Output the [X, Y] coordinate of the center of the cell containing the given text.  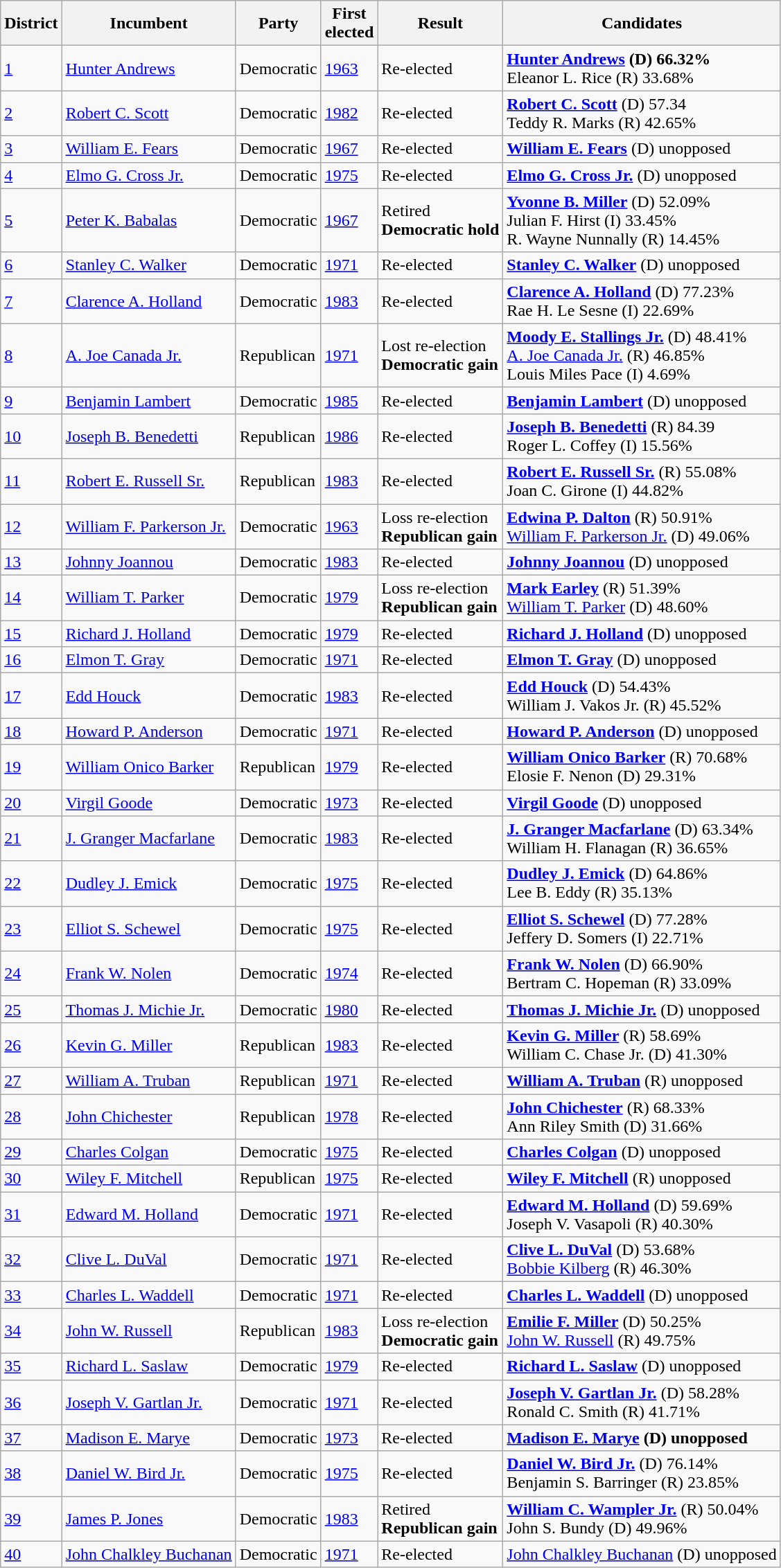
Joseph B. Benedetti [148, 436]
1974 [349, 974]
Party [279, 24]
39 [31, 1518]
Richard J. Holland [148, 634]
Clive L. DuVal (D) 53.68%Bobbie Kilberg (R) 46.30% [642, 1259]
Daniel W. Bird Jr. [148, 1474]
Virgil Goode [148, 803]
Thomas J. Michie Jr. (D) unopposed [642, 1009]
26 [31, 1044]
32 [31, 1259]
William E. Fears (D) unopposed [642, 149]
William Onico Barker (R) 70.68%Elosie F. Nenon (D) 29.31% [642, 767]
William A. Truban (R) unopposed [642, 1080]
34 [31, 1331]
8 [31, 355]
33 [31, 1295]
Lost re-electionDemocratic gain [441, 355]
Wiley F. Mitchell (R) unopposed [642, 1179]
22 [31, 884]
Candidates [642, 24]
William A. Truban [148, 1080]
Stanley C. Walker (D) unopposed [642, 265]
10 [31, 436]
1986 [349, 436]
27 [31, 1080]
Wiley F. Mitchell [148, 1179]
A. Joe Canada Jr. [148, 355]
Johnny Joannou (D) unopposed [642, 562]
Clive L. DuVal [148, 1259]
Benjamin Lambert [148, 400]
31 [31, 1215]
16 [31, 660]
25 [31, 1009]
RetiredDemocratic hold [441, 220]
Robert C. Scott [148, 114]
Elliot S. Schewel (D) 77.28%Jeffery D. Somers (I) 22.71% [642, 928]
Emilie F. Miller (D) 50.25%John W. Russell (R) 49.75% [642, 1331]
23 [31, 928]
5 [31, 220]
Frank W. Nolen [148, 974]
Clarence A. Holland (D) 77.23%Rae H. Le Sesne (I) 22.69% [642, 301]
William C. Wampler Jr. (R) 50.04% John S. Bundy (D) 49.96% [642, 1518]
Robert C. Scott (D) 57.34Teddy R. Marks (R) 42.65% [642, 114]
15 [31, 634]
Kevin G. Miller [148, 1044]
Loss re-electionDemocratic gain [441, 1331]
21 [31, 838]
Edward M. Holland [148, 1215]
Robert E. Russell Sr. (R) 55.08%Joan C. Girone (I) 44.82% [642, 481]
Charles L. Waddell [148, 1295]
Virgil Goode (D) unopposed [642, 803]
Madison E. Marye [148, 1438]
17 [31, 695]
Elliot S. Schewel [148, 928]
Moody E. Stallings Jr. (D) 48.41%A. Joe Canada Jr. (R) 46.85%Louis Miles Pace (I) 4.69% [642, 355]
Richard L. Saslaw (D) unopposed [642, 1366]
7 [31, 301]
Richard J. Holland (D) unopposed [642, 634]
2 [31, 114]
Charles Colgan (D) unopposed [642, 1152]
20 [31, 803]
Elmon T. Gray (D) unopposed [642, 660]
Edward M. Holland (D) 59.69%Joseph V. Vasapoli (R) 40.30% [642, 1215]
11 [31, 481]
3 [31, 149]
Joseph V. Gartlan Jr. (D) 58.28%Ronald C. Smith (R) 41.71% [642, 1402]
William T. Parker [148, 598]
John Chichester [148, 1116]
District [31, 24]
12 [31, 526]
14 [31, 598]
Edd Houck [148, 695]
Elmo G. Cross Jr. [148, 175]
1985 [349, 400]
Incumbent [148, 24]
Edd Houck (D) 54.43%William J. Vakos Jr. (R) 45.52% [642, 695]
William F. Parkerson Jr. [148, 526]
Madison E. Marye (D) unopposed [642, 1438]
Clarence A. Holland [148, 301]
38 [31, 1474]
24 [31, 974]
6 [31, 265]
30 [31, 1179]
Mark Earley (R) 51.39%William T. Parker (D) 48.60% [642, 598]
Benjamin Lambert (D) unopposed [642, 400]
Johnny Joannou [148, 562]
Yvonne B. Miller (D) 52.09%Julian F. Hirst (I) 33.45%R. Wayne Nunnally (R) 14.45% [642, 220]
Peter K. Babalas [148, 220]
Dudley J. Emick (D) 64.86%Lee B. Eddy (R) 35.13% [642, 884]
4 [31, 175]
Elmon T. Gray [148, 660]
Howard P. Anderson [148, 731]
J. Granger Macfarlane [148, 838]
Result [441, 24]
28 [31, 1116]
Elmo G. Cross Jr. (D) unopposed [642, 175]
40 [31, 1554]
John Chalkley Buchanan (D) unopposed [642, 1554]
Charles L. Waddell (D) unopposed [642, 1295]
Edwina P. Dalton (R) 50.91%William F. Parkerson Jr. (D) 49.06% [642, 526]
RetiredRepublican gain [441, 1518]
William E. Fears [148, 149]
13 [31, 562]
Hunter Andrews (D) 66.32%Eleanor L. Rice (R) 33.68% [642, 68]
1978 [349, 1116]
Thomas J. Michie Jr. [148, 1009]
1 [31, 68]
J. Granger Macfarlane (D) 63.34%William H. Flanagan (R) 36.65% [642, 838]
John Chichester (R) 68.33%Ann Riley Smith (D) 31.66% [642, 1116]
William Onico Barker [148, 767]
Charles Colgan [148, 1152]
John Chalkley Buchanan [148, 1554]
Daniel W. Bird Jr. (D) 76.14%Benjamin S. Barringer (R) 23.85% [642, 1474]
Stanley C. Walker [148, 265]
35 [31, 1366]
Joseph B. Benedetti (R) 84.39Roger L. Coffey (I) 15.56% [642, 436]
Robert E. Russell Sr. [148, 481]
Frank W. Nolen (D) 66.90%Bertram C. Hopeman (R) 33.09% [642, 974]
Firstelected [349, 24]
1980 [349, 1009]
Richard L. Saslaw [148, 1366]
Dudley J. Emick [148, 884]
36 [31, 1402]
Hunter Andrews [148, 68]
James P. Jones [148, 1518]
John W. Russell [148, 1331]
19 [31, 767]
37 [31, 1438]
Kevin G. Miller (R) 58.69%William C. Chase Jr. (D) 41.30% [642, 1044]
Howard P. Anderson (D) unopposed [642, 731]
1982 [349, 114]
18 [31, 731]
Joseph V. Gartlan Jr. [148, 1402]
29 [31, 1152]
9 [31, 400]
